For the text-containing cell, return its midpoint in [X, Y] coordinate format. 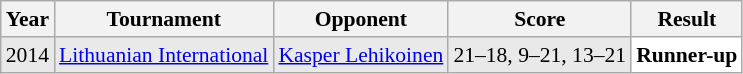
Kasper Lehikoinen [360, 55]
21–18, 9–21, 13–21 [540, 55]
Result [686, 19]
Lithuanian International [164, 55]
Opponent [360, 19]
Year [28, 19]
Tournament [164, 19]
Runner-up [686, 55]
2014 [28, 55]
Score [540, 19]
